Locate the cell with the specified text and output its [x, y] center coordinate. 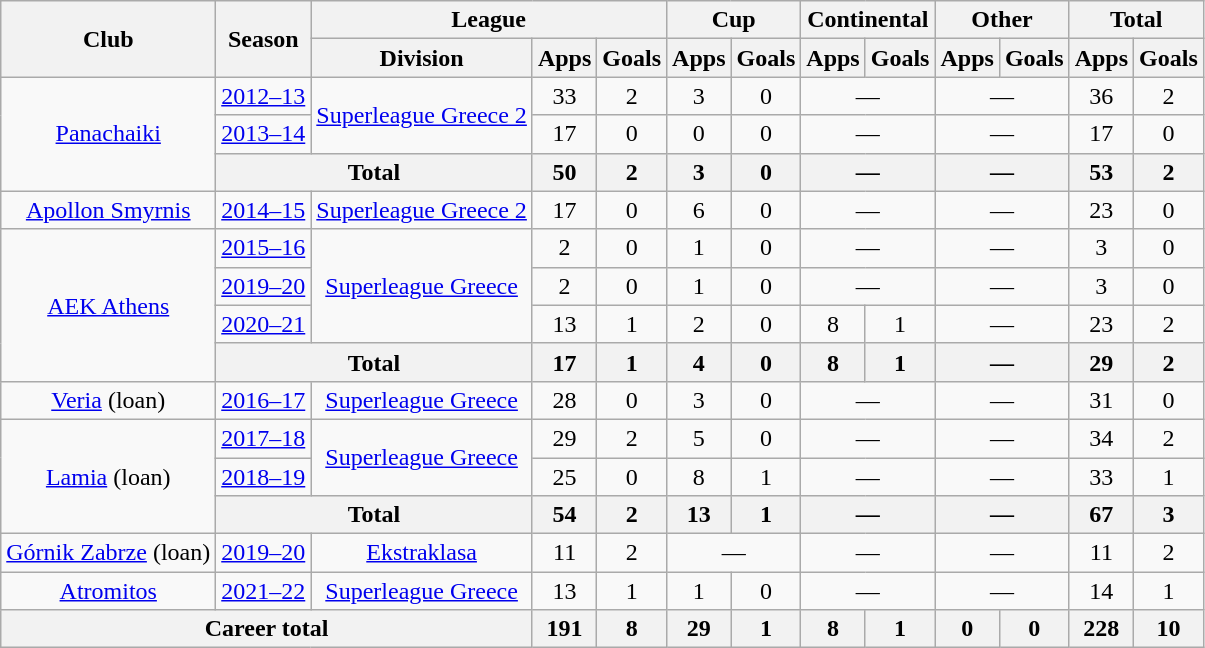
Career total [267, 629]
Club [108, 39]
6 [699, 210]
Lamia (loan) [108, 476]
2020–21 [264, 324]
31 [1101, 400]
Panachaiki [108, 134]
67 [1101, 515]
2017–18 [264, 438]
14 [1101, 591]
54 [564, 515]
2014–15 [264, 210]
Apollon Smyrnis [108, 210]
191 [564, 629]
AEK Athens [108, 305]
Season [264, 39]
Cup [734, 20]
50 [564, 172]
Division [422, 58]
36 [1101, 96]
25 [564, 477]
5 [699, 438]
League [489, 20]
2021–22 [264, 591]
Veria (loan) [108, 400]
34 [1101, 438]
2013–14 [264, 134]
Other [1002, 20]
2015–16 [264, 248]
Ekstraklasa [422, 553]
Atromitos [108, 591]
2012–13 [264, 96]
2016–17 [264, 400]
28 [564, 400]
228 [1101, 629]
53 [1101, 172]
4 [699, 362]
2018–19 [264, 477]
Continental [868, 20]
10 [1169, 629]
Górnik Zabrze (loan) [108, 553]
